Find where the given text appears and provide that cell's center as (X, Y) coordinate. 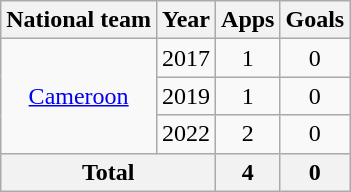
Cameroon (79, 96)
2 (248, 134)
4 (248, 172)
Year (186, 20)
2017 (186, 58)
2022 (186, 134)
Total (108, 172)
2019 (186, 96)
Apps (248, 20)
National team (79, 20)
Goals (315, 20)
